Output the [x, y] coordinate of the center of the cell containing the given text.  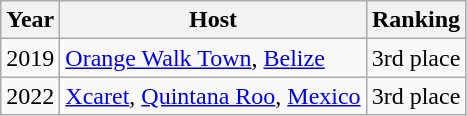
Xcaret, Quintana Roo, Mexico [213, 96]
Orange Walk Town, Belize [213, 58]
2019 [30, 58]
Year [30, 20]
Host [213, 20]
Ranking [416, 20]
2022 [30, 96]
